Identify which cell holds the provided text, then report its [x, y] central coordinate. 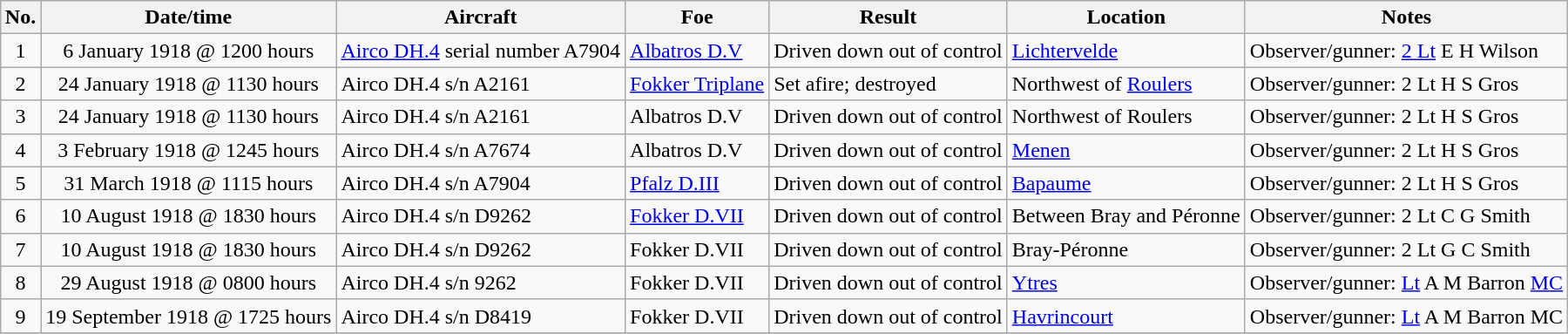
Result [889, 17]
29 August 1918 @ 0800 hours [188, 283]
3 [20, 117]
3 February 1918 @ 1245 hours [188, 150]
Fokker Triplane [697, 84]
6 January 1918 @ 1200 hours [188, 51]
19 September 1918 @ 1725 hours [188, 316]
5 [20, 183]
Airco DH.4 serial number A7904 [481, 51]
Airco DH.4 s/n A7904 [481, 183]
9 [20, 316]
Location [1125, 17]
Foe [697, 17]
Aircraft [481, 17]
2 [20, 84]
Observer/gunner: 2 Lt G C Smith [1406, 249]
31 March 1918 @ 1115 hours [188, 183]
Set afire; destroyed [889, 84]
Ytres [1125, 283]
8 [20, 283]
Airco DH.4 s/n D8419 [481, 316]
Bapaume [1125, 183]
Observer/gunner: 2 Lt C G Smith [1406, 216]
1 [20, 51]
No. [20, 17]
Notes [1406, 17]
Date/time [188, 17]
7 [20, 249]
Observer/gunner: 2 Lt E H Wilson [1406, 51]
Bray-Péronne [1125, 249]
4 [20, 150]
Menen [1125, 150]
Airco DH.4 s/n A7674 [481, 150]
Airco DH.4 s/n 9262 [481, 283]
Pfalz D.III [697, 183]
Lichtervelde [1125, 51]
Havrincourt [1125, 316]
6 [20, 216]
Between Bray and Péronne [1125, 216]
